Locate the cell with the specified text and output its (X, Y) center coordinate. 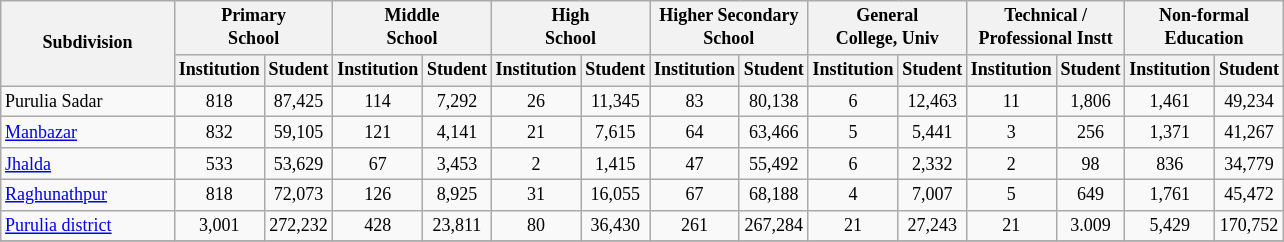
Higher SecondarySchool (729, 28)
47 (695, 164)
68,188 (774, 194)
170,752 (1250, 226)
34,779 (1250, 164)
64 (695, 132)
80,138 (774, 102)
MiddleSchool (412, 28)
1,761 (1170, 194)
31 (536, 194)
272,232 (298, 226)
2,332 (932, 164)
55,492 (774, 164)
261 (695, 226)
7,007 (932, 194)
4 (853, 194)
5,429 (1170, 226)
3,453 (458, 164)
121 (378, 132)
27,243 (932, 226)
8,925 (458, 194)
1,415 (616, 164)
45,472 (1250, 194)
41,267 (1250, 132)
832 (219, 132)
4,141 (458, 132)
267,284 (774, 226)
87,425 (298, 102)
49,234 (1250, 102)
3.009 (1090, 226)
114 (378, 102)
63,466 (774, 132)
7,615 (616, 132)
Subdivision (88, 44)
16,055 (616, 194)
256 (1090, 132)
23,811 (458, 226)
7,292 (458, 102)
5,441 (932, 132)
83 (695, 102)
12,463 (932, 102)
836 (1170, 164)
HighSchool (570, 28)
36,430 (616, 226)
3,001 (219, 226)
Manbazar (88, 132)
72,073 (298, 194)
Jhalda (88, 164)
Technical /Professional Instt (1045, 28)
1,461 (1170, 102)
11 (1011, 102)
59,105 (298, 132)
Raghunathpur (88, 194)
649 (1090, 194)
3 (1011, 132)
PrimarySchool (253, 28)
1,806 (1090, 102)
80 (536, 226)
11,345 (616, 102)
Purulia district (88, 226)
26 (536, 102)
Purulia Sadar (88, 102)
126 (378, 194)
53,629 (298, 164)
428 (378, 226)
1,371 (1170, 132)
Non-formalEducation (1204, 28)
98 (1090, 164)
GeneralCollege, Univ (887, 28)
533 (219, 164)
